Search for the cell housing the specified text and yield its [X, Y] center coordinate. 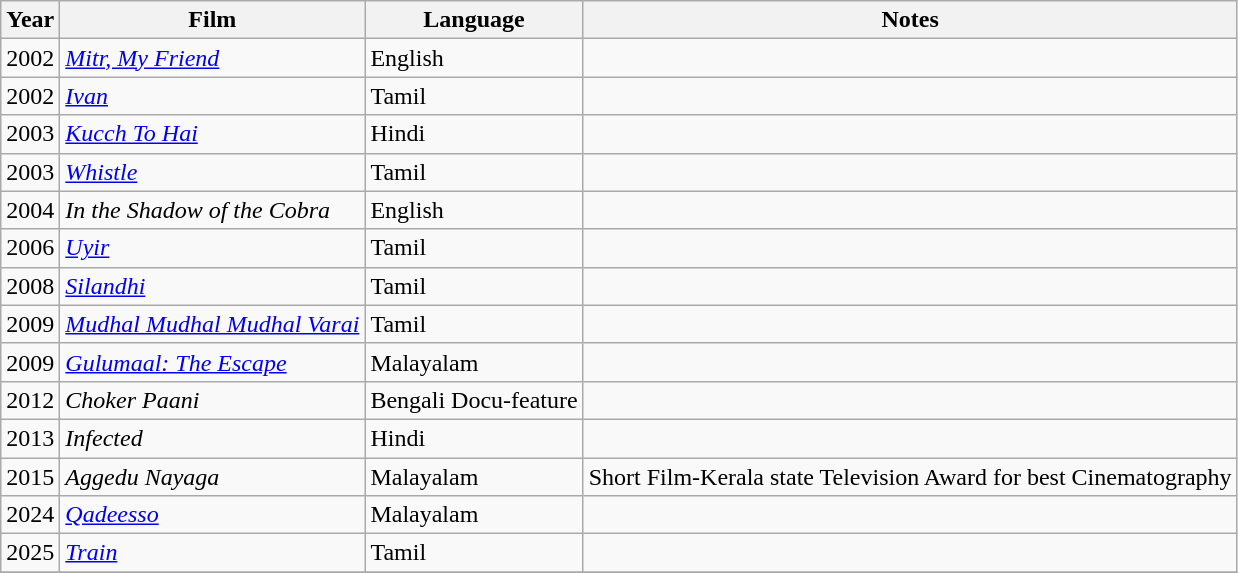
Choker Paani [212, 400]
2015 [30, 477]
2006 [30, 248]
In the Shadow of the Cobra [212, 210]
2004 [30, 210]
Aggedu Nayaga [212, 477]
Mudhal Mudhal Mudhal Varai [212, 324]
Film [212, 20]
Infected [212, 438]
Qadeesso [212, 515]
Bengali Docu-feature [474, 400]
Short Film-Kerala state Television Award for best Cinematography [910, 477]
Mitr, My Friend [212, 58]
2008 [30, 286]
Year [30, 20]
Gulumaal: The Escape [212, 362]
Uyir [212, 248]
Language [474, 20]
2012 [30, 400]
Ivan [212, 96]
Whistle [212, 172]
2013 [30, 438]
2024 [30, 515]
Notes [910, 20]
Kucch To Hai [212, 134]
2025 [30, 553]
Silandhi [212, 286]
Train [212, 553]
